Provide the [X, Y] coordinate of the cell's center where the given text is located.  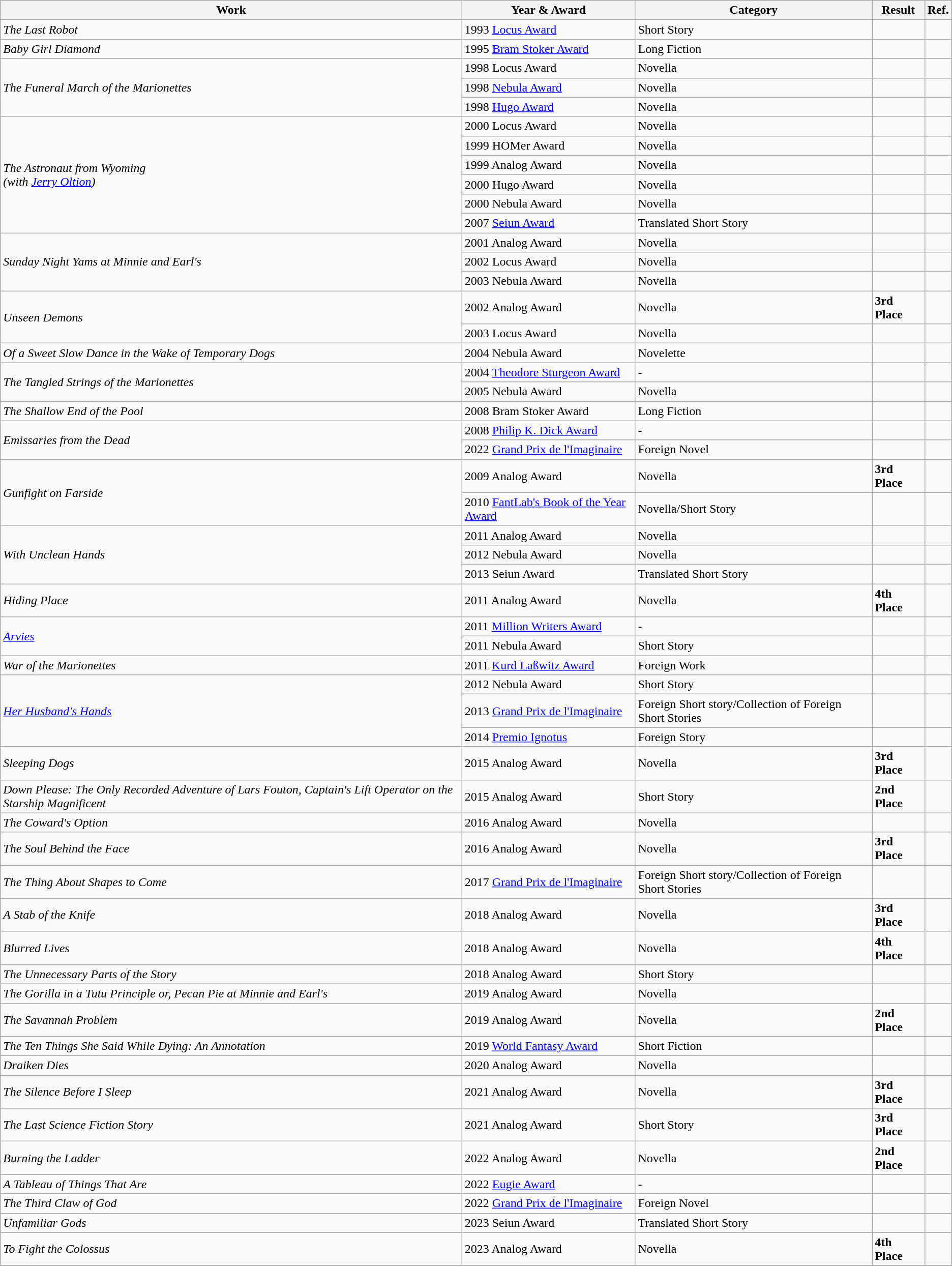
1998 Locus Award [548, 68]
2022 Eugie Award [548, 1184]
To Fight the Colossus [231, 1249]
2003 Locus Award [548, 334]
Draiken Dies [231, 1066]
2022 Analog Award [548, 1158]
2009 Analog Award [548, 476]
2002 Locus Award [548, 262]
The Funeral March of the Marionettes [231, 87]
Gunfight on Farside [231, 492]
The Last Robot [231, 30]
Sleeping Dogs [231, 763]
2011 Kurd Laßwitz Award [548, 665]
2019 World Fantasy Award [548, 1046]
Year & Award [548, 10]
1998 Nebula Award [548, 87]
Category [754, 10]
Unfamiliar Gods [231, 1223]
Foreign Story [754, 737]
Down Please: The Only Recorded Adventure of Lars Fouton, Captain's Lift Operator on the Starship Magnificent [231, 797]
2011 Nebula Award [548, 646]
The Gorilla in a Tutu Principle or, Pecan Pie at Minnie and Earl's [231, 993]
1999 Analog Award [548, 165]
2000 Nebula Award [548, 203]
The Last Science Fiction Story [231, 1125]
2023 Analog Award [548, 1249]
The Unnecessary Parts of the Story [231, 974]
1999 HOMer Award [548, 145]
2008 Philip K. Dick Award [548, 430]
The Astronaut from Wyoming(with Jerry Oltion) [231, 174]
2004 Nebula Award [548, 353]
1998 Hugo Award [548, 107]
The Thing About Shapes to Come [231, 882]
2020 Analog Award [548, 1066]
Her Husband's Hands [231, 711]
2007 Seiun Award [548, 223]
Novella/Short Story [754, 509]
2023 Seiun Award [548, 1223]
2011 Million Writers Award [548, 627]
1995 Bram Stoker Award [548, 49]
The Soul Behind the Face [231, 848]
Arvies [231, 636]
The Savannah Problem [231, 1019]
1993 Locus Award [548, 30]
2008 Bram Stoker Award [548, 411]
Foreign Work [754, 665]
The Third Claw of God [231, 1203]
War of the Marionettes [231, 665]
The Tangled Strings of the Marionettes [231, 382]
Work [231, 10]
2003 Nebula Award [548, 281]
2001 Analog Award [548, 243]
2010 FantLab's Book of the Year Award [548, 509]
2017 Grand Prix de l'Imaginaire [548, 882]
2000 Hugo Award [548, 184]
The Coward's Option [231, 822]
Novelette [754, 353]
A Tableau of Things That Are [231, 1184]
2013 Grand Prix de l'Imaginaire [548, 711]
The Silence Before I Sleep [231, 1092]
Blurred Lives [231, 948]
Sunday Night Yams at Minnie and Earl's [231, 262]
Burning the Ladder [231, 1158]
The Shallow End of the Pool [231, 411]
2014 Premio Ignotus [548, 737]
Result [899, 10]
The Ten Things She Said While Dying: An Annotation [231, 1046]
Unseen Demons [231, 317]
Short Fiction [754, 1046]
2004 Theodore Sturgeon Award [548, 372]
2000 Locus Award [548, 126]
2002 Analog Award [548, 307]
A Stab of the Knife [231, 915]
Of a Sweet Slow Dance in the Wake of Temporary Dogs [231, 353]
2013 Seiun Award [548, 574]
With Unclean Hands [231, 554]
Ref. [938, 10]
Hiding Place [231, 600]
2005 Nebula Award [548, 392]
Baby Girl Diamond [231, 49]
Emissaries from the Dead [231, 440]
